Return (X, Y) of the center of cell containing provided text 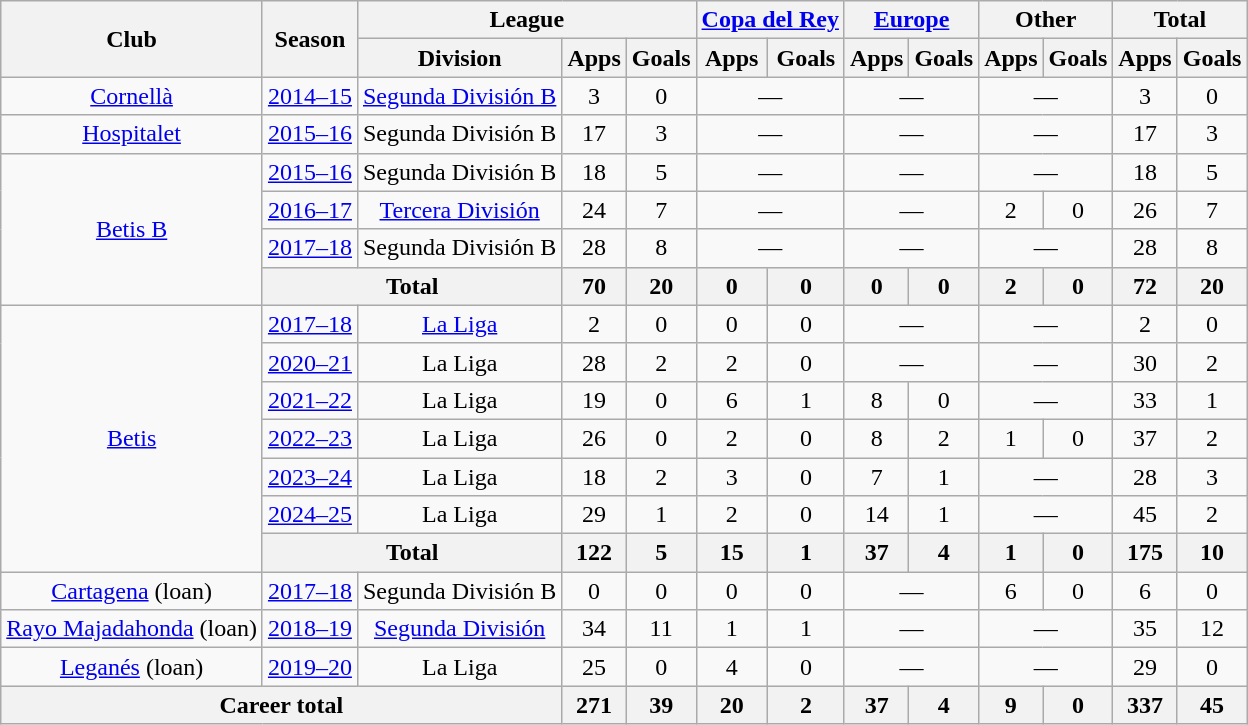
2021–22 (310, 400)
Hospitalet (132, 134)
34 (594, 629)
30 (1145, 362)
Europe (911, 20)
35 (1145, 629)
2018–19 (310, 629)
League (526, 20)
72 (1145, 286)
Other (1046, 20)
15 (732, 553)
14 (876, 515)
Season (310, 39)
Tercera División (459, 210)
175 (1145, 553)
Copa del Rey (770, 20)
Cornellà (132, 96)
2024–25 (310, 515)
Cartagena (loan) (132, 591)
2016–17 (310, 210)
2020–21 (310, 362)
2014–15 (310, 96)
2022–23 (310, 438)
271 (594, 705)
Career total (282, 705)
39 (661, 705)
19 (594, 400)
Leganés (loan) (132, 667)
Betis (132, 438)
Betis B (132, 229)
122 (594, 553)
24 (594, 210)
Club (132, 39)
25 (594, 667)
Segunda División (459, 629)
12 (1212, 629)
11 (661, 629)
Division (459, 58)
337 (1145, 705)
33 (1145, 400)
70 (594, 286)
9 (1011, 705)
2019–20 (310, 667)
10 (1212, 553)
2023–24 (310, 477)
Rayo Majadahonda (loan) (132, 629)
